Identify which cell holds the provided text, then report its [X, Y] central coordinate. 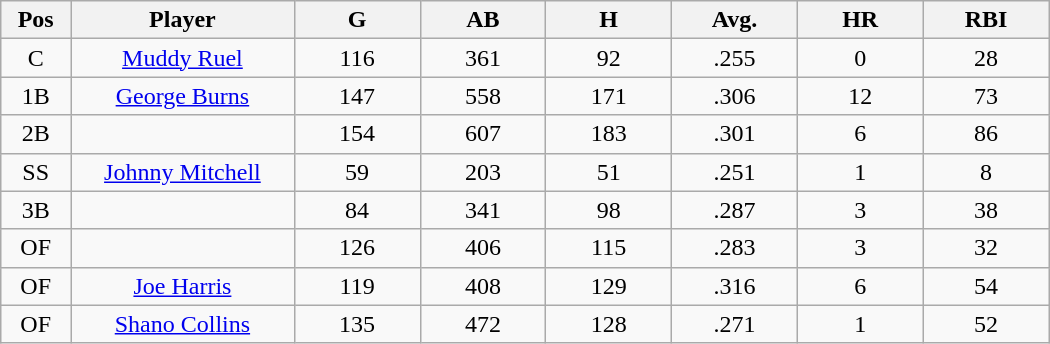
SS [36, 172]
126 [357, 248]
.306 [735, 96]
RBI [986, 20]
H [609, 20]
.251 [735, 172]
George Burns [183, 96]
0 [860, 58]
HR [860, 20]
38 [986, 210]
84 [357, 210]
59 [357, 172]
Johnny Mitchell [183, 172]
G [357, 20]
119 [357, 286]
AB [483, 20]
12 [860, 96]
183 [609, 134]
Pos [36, 20]
92 [609, 58]
54 [986, 286]
147 [357, 96]
115 [609, 248]
Shano Collins [183, 324]
Avg. [735, 20]
116 [357, 58]
558 [483, 96]
.301 [735, 134]
406 [483, 248]
73 [986, 96]
2B [36, 134]
607 [483, 134]
.283 [735, 248]
3B [36, 210]
98 [609, 210]
86 [986, 134]
472 [483, 324]
.316 [735, 286]
154 [357, 134]
135 [357, 324]
.255 [735, 58]
361 [483, 58]
32 [986, 248]
Player [183, 20]
171 [609, 96]
1B [36, 96]
28 [986, 58]
51 [609, 172]
341 [483, 210]
129 [609, 286]
8 [986, 172]
Muddy Ruel [183, 58]
Joe Harris [183, 286]
128 [609, 324]
.287 [735, 210]
408 [483, 286]
203 [483, 172]
52 [986, 324]
.271 [735, 324]
C [36, 58]
